Return (x, y) of the center of cell containing provided text 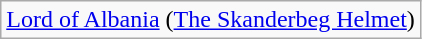
Lord of Albania (The Skanderbeg Helmet) (211, 20)
